Return (x, y) of the center of cell containing provided text 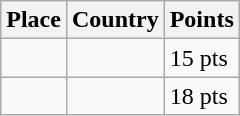
Points (202, 20)
15 pts (202, 58)
Country (115, 20)
18 pts (202, 96)
Place (34, 20)
